Provide the (X, Y) coordinate of the cell's center where the given text is located.  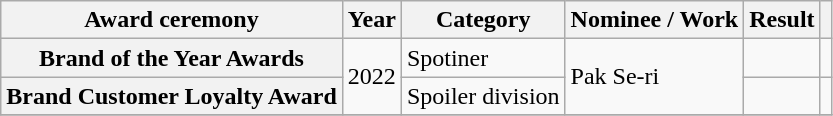
2022 (372, 77)
Brand of the Year Awards (172, 58)
Year (372, 20)
Brand Customer Loyalty Award (172, 96)
Result (782, 20)
Spoiler division (483, 96)
Spotiner (483, 58)
Award ceremony (172, 20)
Category (483, 20)
Nominee / Work (654, 20)
Pak Se-ri (654, 77)
